Capture the cell that displays the provided text and extract its (x, y) central coordinate. 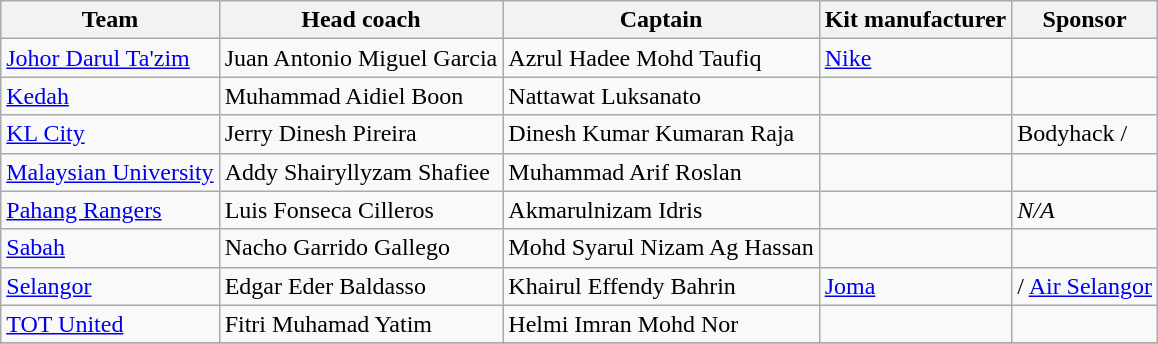
Kedah (110, 96)
Sponsor (1085, 20)
KL City (110, 134)
Muhammad Aidiel Boon (361, 96)
N/A (1085, 210)
Azrul Hadee Mohd Taufiq (661, 58)
Sabah (110, 248)
Bodyhack / (1085, 134)
Captain (661, 20)
Addy Shairyllyzam Shafiee (361, 172)
Khairul Effendy Bahrin (661, 286)
Team (110, 20)
Jerry Dinesh Pireira (361, 134)
Johor Darul Ta'zim (110, 58)
/ Air Selangor (1085, 286)
Dinesh Kumar Kumaran Raja (661, 134)
Head coach (361, 20)
TOT United (110, 324)
Nattawat Luksanato (661, 96)
Nike (916, 58)
Nacho Garrido Gallego (361, 248)
Mohd Syarul Nizam Ag Hassan (661, 248)
Selangor (110, 286)
Fitri Muhamad Yatim (361, 324)
Pahang Rangers (110, 210)
Helmi Imran Mohd Nor (661, 324)
Joma (916, 286)
Malaysian University (110, 172)
Juan Antonio Miguel Garcia (361, 58)
Muhammad Arif Roslan (661, 172)
Luis Fonseca Cilleros (361, 210)
Akmarulnizam Idris (661, 210)
Edgar Eder Baldasso (361, 286)
Kit manufacturer (916, 20)
